Identify which cell holds the provided text, then report its [x, y] central coordinate. 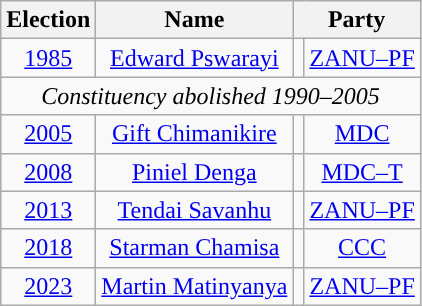
Constituency abolished 1990–2005 [211, 96]
Party [356, 20]
CCC [362, 248]
MDC–T [362, 172]
2013 [48, 210]
MDC [362, 134]
Name [194, 20]
Gift Chimanikire [194, 134]
Tendai Savanhu [194, 210]
Martin Matinyanya [194, 286]
1985 [48, 58]
2008 [48, 172]
2005 [48, 134]
2018 [48, 248]
Election [48, 20]
2023 [48, 286]
Edward Pswarayi [194, 58]
Piniel Denga [194, 172]
Starman Chamisa [194, 248]
